Determine the [X, Y] coordinate at the center of the cell enclosing the given text.  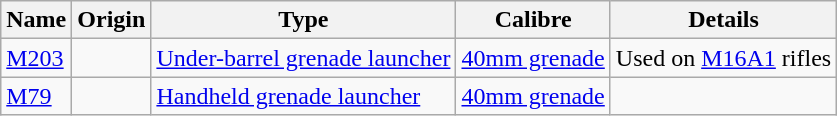
Handheld grenade launcher [304, 96]
Under-barrel grenade launcher [304, 58]
Details [723, 20]
M79 [36, 96]
Type [304, 20]
M203 [36, 58]
Used on M16A1 rifles [723, 58]
Origin [112, 20]
Calibre [533, 20]
Name [36, 20]
